Output the (x, y) coordinate of the center of the cell containing the given text.  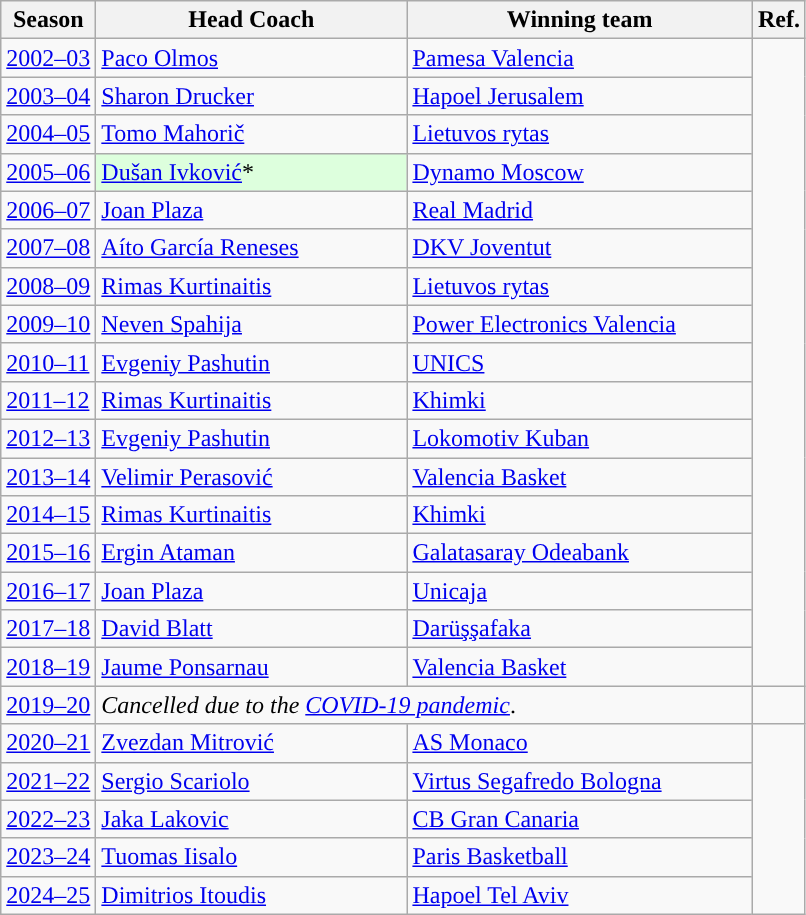
Sergio Scariolo (252, 781)
Hapoel Jerusalem (580, 96)
2011–12 (48, 400)
2006–07 (48, 210)
2024–25 (48, 895)
2008–09 (48, 286)
Neven Spahija (252, 324)
Pamesa Valencia (580, 58)
Lokomotiv Kuban (580, 438)
2018–19 (48, 667)
CB Gran Canaria (580, 819)
2017–18 (48, 629)
Unicaja (580, 591)
2002–03 (48, 58)
Dynamo Moscow (580, 172)
Ref. (778, 20)
2009–10 (48, 324)
2020–21 (48, 743)
Hapoel Tel Aviv (580, 895)
2013–14 (48, 477)
Real Madrid (580, 210)
Velimir Perasović (252, 477)
Paco Olmos (252, 58)
Paris Basketball (580, 857)
Zvezdan Mitrović (252, 743)
David Blatt (252, 629)
Dimitrios Itoudis (252, 895)
2022–23 (48, 819)
2005–06 (48, 172)
Tomo Mahorič (252, 134)
2019–20 (48, 705)
DKV Joventut (580, 248)
2007–08 (48, 248)
2014–15 (48, 515)
Aíto García Reneses (252, 248)
Winning team (580, 20)
Season (48, 20)
Cancelled due to the COVID-19 pandemic. (424, 705)
2012–13 (48, 438)
2003–04 (48, 96)
Darüşşafaka (580, 629)
Dušan Ivković* (252, 172)
Head Coach (252, 20)
Ergin Ataman (252, 553)
Power Electronics Valencia (580, 324)
Jaka Lakovic (252, 819)
Galatasaray Odeabank (580, 553)
2023–24 (48, 857)
Virtus Segafredo Bologna (580, 781)
Tuomas Iisalo (252, 857)
UNICS (580, 362)
2015–16 (48, 553)
Jaume Ponsarnau (252, 667)
2016–17 (48, 591)
2004–05 (48, 134)
2010–11 (48, 362)
AS Monaco (580, 743)
2021–22 (48, 781)
Sharon Drucker (252, 96)
